Detect which cell encompasses the target text, then output its (X, Y) center coordinate. 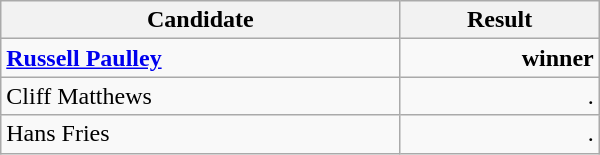
Result (500, 20)
Russell Paulley (200, 58)
Hans Fries (200, 134)
winner (500, 58)
Candidate (200, 20)
Cliff Matthews (200, 96)
